Determine the [x, y] coordinate at the center of the cell enclosing the given text.  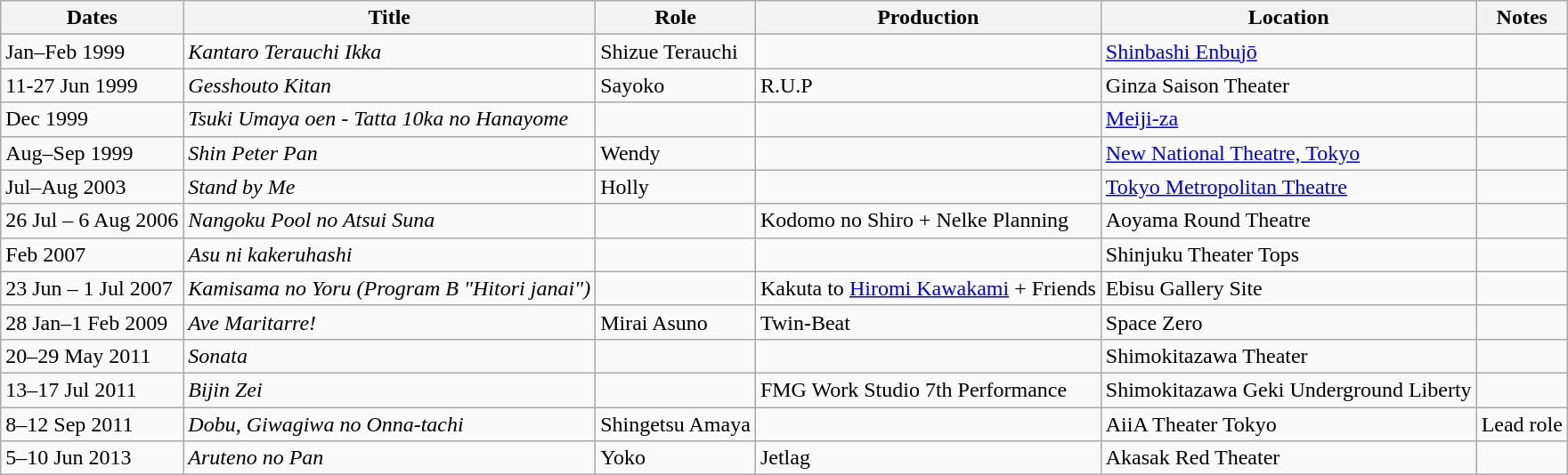
Role [676, 18]
Dobu, Giwagiwa no Onna-tachi [390, 424]
Tsuki Umaya oen - Tatta 10ka no Hanayome [390, 119]
Title [390, 18]
FMG Work Studio 7th Performance [928, 390]
Ginza Saison Theater [1288, 85]
Akasak Red Theater [1288, 458]
Feb 2007 [93, 254]
Shinbashi Enbujō [1288, 52]
Mirai Asuno [676, 322]
Kamisama no Yoru (Program B "Hitori janai") [390, 288]
Nangoku Pool no Atsui Suna [390, 221]
Shizue Terauchi [676, 52]
Tokyo Metropolitan Theatre [1288, 187]
Shin Peter Pan [390, 153]
Jan–Feb 1999 [93, 52]
Location [1288, 18]
New National Theatre, Tokyo [1288, 153]
Jetlag [928, 458]
Gesshouto Kitan [390, 85]
Dates [93, 18]
Shimokitazawa Geki Underground Liberty [1288, 390]
Ave Maritarre! [390, 322]
Aug–Sep 1999 [93, 153]
28 Jan–1 Feb 2009 [93, 322]
11-27 Jun 1999 [93, 85]
Stand by Me [390, 187]
Space Zero [1288, 322]
Twin-Beat [928, 322]
Notes [1522, 18]
Wendy [676, 153]
AiiA Theater Tokyo [1288, 424]
Aoyama Round Theatre [1288, 221]
23 Jun – 1 Jul 2007 [93, 288]
13–17 Jul 2011 [93, 390]
Shingetsu Amaya [676, 424]
R.U.P [928, 85]
5–10 Jun 2013 [93, 458]
Bijin Zei [390, 390]
Meiji-za [1288, 119]
Dec 1999 [93, 119]
Kodomo no Shiro + Nelke Planning [928, 221]
Asu ni kakeruhashi [390, 254]
Kakuta to Hiromi Kawakami + Friends [928, 288]
Sonata [390, 356]
Jul–Aug 2003 [93, 187]
Holly [676, 187]
Kantaro Terauchi Ikka [390, 52]
Yoko [676, 458]
26 Jul – 6 Aug 2006 [93, 221]
Production [928, 18]
Sayoko [676, 85]
Shinjuku Theater Tops [1288, 254]
Ebisu Gallery Site [1288, 288]
8–12 Sep 2011 [93, 424]
Shimokitazawa Theater [1288, 356]
Lead role [1522, 424]
Aruteno no Pan [390, 458]
20–29 May 2011 [93, 356]
